Determine the (X, Y) coordinate at the center of the cell enclosing the given text.  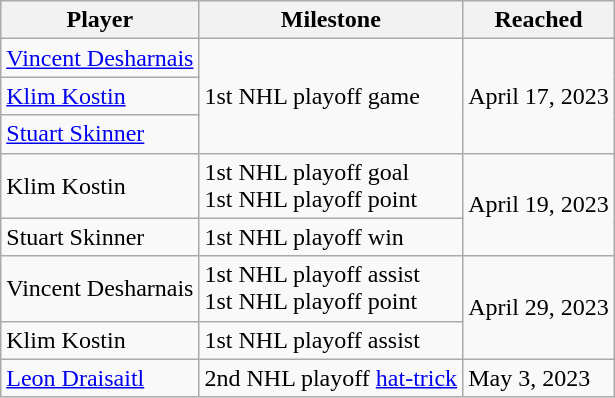
April 17, 2023 (539, 96)
Player (100, 20)
April 19, 2023 (539, 204)
May 3, 2023 (539, 378)
1st NHL playoff game (331, 96)
April 29, 2023 (539, 308)
2nd NHL playoff hat-trick (331, 378)
1st NHL playoff goal1st NHL playoff point (331, 186)
Leon Draisaitl (100, 378)
Reached (539, 20)
1st NHL playoff win (331, 237)
1st NHL playoff assist1st NHL playoff point (331, 288)
Milestone (331, 20)
1st NHL playoff assist (331, 340)
